From the cell containing the given text, extract its center point as (X, Y) coordinate. 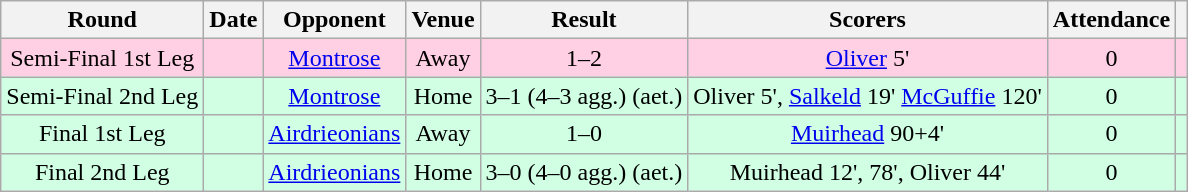
Final 1st Leg (102, 134)
Round (102, 20)
Oliver 5', Salkeld 19' McGuffie 120' (868, 96)
Muirhead 12', 78', Oliver 44' (868, 172)
Final 2nd Leg (102, 172)
Opponent (334, 20)
Scorers (868, 20)
Semi-Final 2nd Leg (102, 96)
Oliver 5' (868, 58)
Result (584, 20)
Semi-Final 1st Leg (102, 58)
Venue (443, 20)
Attendance (1111, 20)
1–0 (584, 134)
Muirhead 90+4' (868, 134)
1–2 (584, 58)
3–0 (4–0 agg.) (aet.) (584, 172)
Date (234, 20)
3–1 (4–3 agg.) (aet.) (584, 96)
